Pinpoint the cell where the given text exists, returning its (x, y) midpoint coordinate. 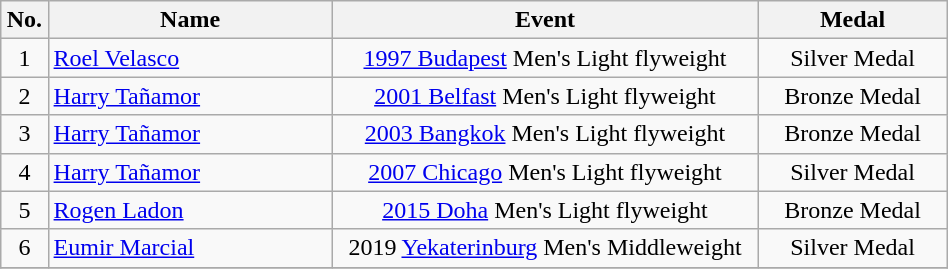
2015 Doha Men's Light flyweight (545, 210)
3 (24, 134)
6 (24, 248)
5 (24, 210)
Medal (852, 20)
2003 Bangkok Men's Light flyweight (545, 134)
No. (24, 20)
2019 Yekaterinburg Men's Middleweight (545, 248)
4 (24, 172)
Name (190, 20)
Eumir Marcial (190, 248)
Roel Velasco (190, 58)
2007 Chicago Men's Light flyweight (545, 172)
Event (545, 20)
1997 Budapest Men's Light flyweight (545, 58)
Rogen Ladon (190, 210)
2001 Belfast Men's Light flyweight (545, 96)
2 (24, 96)
1 (24, 58)
